From the cell containing the given text, extract its center point as (X, Y) coordinate. 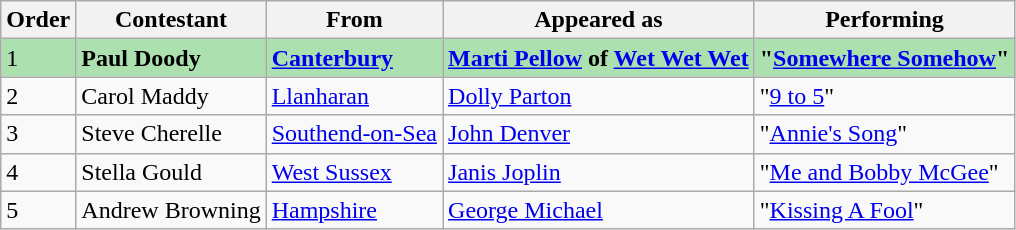
Performing (884, 20)
2 (38, 96)
4 (38, 172)
Llanharan (354, 96)
Dolly Parton (599, 96)
Janis Joplin (599, 172)
Steve Cherelle (171, 134)
Andrew Browning (171, 210)
Marti Pellow of Wet Wet Wet (599, 58)
Southend-on-Sea (354, 134)
"Annie's Song" (884, 134)
Appeared as (599, 20)
George Michael (599, 210)
Carol Maddy (171, 96)
5 (38, 210)
Contestant (171, 20)
From (354, 20)
Canterbury (354, 58)
3 (38, 134)
"9 to 5" (884, 96)
John Denver (599, 134)
West Sussex (354, 172)
"Kissing A Fool" (884, 210)
Stella Gould (171, 172)
Paul Doody (171, 58)
Order (38, 20)
Hampshire (354, 210)
"Somewhere Somehow" (884, 58)
"Me and Bobby McGee" (884, 172)
1 (38, 58)
